Locate the cell with the specified text and output its (x, y) center coordinate. 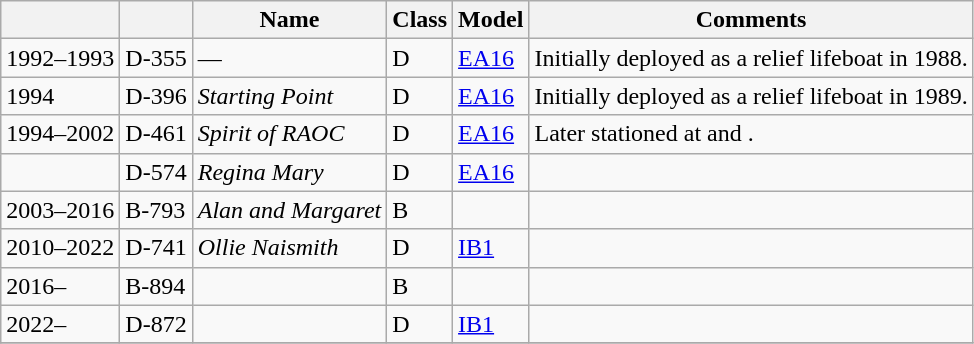
D-741 (156, 248)
2003–2016 (60, 210)
Initially deployed as a relief lifeboat in 1989. (751, 96)
1992–1993 (60, 58)
Alan and Margaret (290, 210)
Model (491, 20)
Name (290, 20)
D-574 (156, 172)
2022– (60, 324)
2010–2022 (60, 248)
2016– (60, 286)
D-396 (156, 96)
Comments (751, 20)
B-894 (156, 286)
Initially deployed as a relief lifeboat in 1988. (751, 58)
Ollie Naismith (290, 248)
Regina Mary (290, 172)
1994–2002 (60, 134)
Later stationed at and . (751, 134)
D-461 (156, 134)
Class (420, 20)
Spirit of RAOC (290, 134)
D-872 (156, 324)
Starting Point (290, 96)
1994 (60, 96)
B-793 (156, 210)
— (290, 58)
D-355 (156, 58)
